Identify which cell holds the provided text, then report its (X, Y) central coordinate. 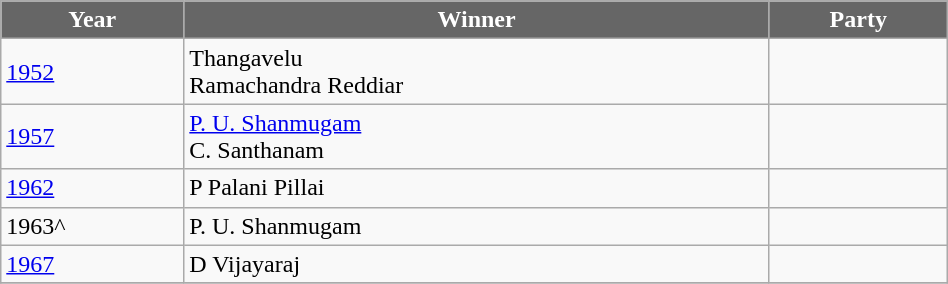
1963^ (92, 226)
1967 (92, 264)
Party (858, 20)
1962 (92, 188)
1952 (92, 72)
P. U. Shanmugam (477, 226)
1957 (92, 136)
Year (92, 20)
P Palani Pillai (477, 188)
D Vijayaraj (477, 264)
P. U. Shanmugam C. Santhanam (477, 136)
Thangavelu Ramachandra Reddiar (477, 72)
Winner (477, 20)
